Locate the cell with the specified text and output its (x, y) center coordinate. 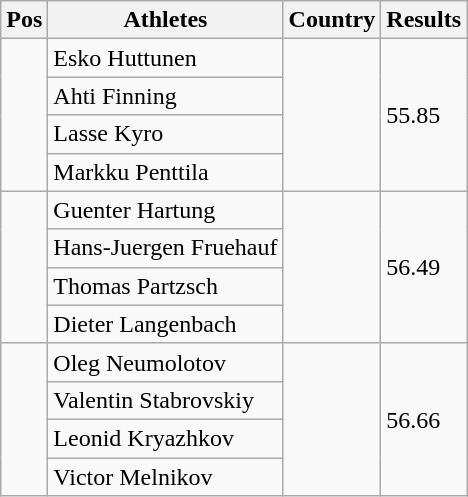
Dieter Langenbach (166, 324)
Lasse Kyro (166, 134)
56.66 (424, 419)
Markku Penttila (166, 172)
Leonid Kryazhkov (166, 438)
55.85 (424, 115)
Country (332, 20)
56.49 (424, 267)
Ahti Finning (166, 96)
Valentin Stabrovskiy (166, 400)
Thomas Partzsch (166, 286)
Results (424, 20)
Hans-Juergen Fruehauf (166, 248)
Athletes (166, 20)
Oleg Neumolotov (166, 362)
Esko Huttunen (166, 58)
Pos (24, 20)
Victor Melnikov (166, 477)
Guenter Hartung (166, 210)
